Scan for the cell matching the given text and deliver its [x, y] coordinate at center. 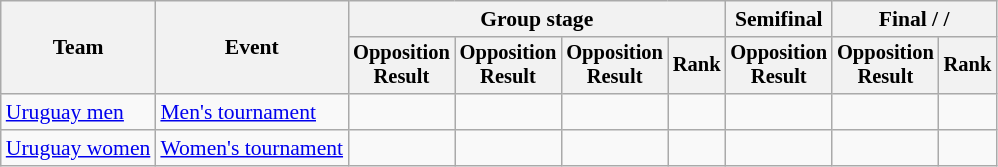
Men's tournament [252, 112]
Uruguay men [78, 112]
Uruguay women [78, 148]
Team [78, 48]
Event [252, 48]
Final / / [914, 19]
Women's tournament [252, 148]
Group stage [536, 19]
Semifinal [778, 19]
